Return the (X, Y) coordinate for the center point of the cell that contains the specified text.  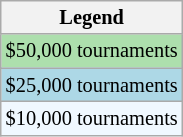
$25,000 tournaments (92, 85)
$10,000 tournaments (92, 118)
Legend (92, 17)
$50,000 tournaments (92, 51)
